Detect which cell encompasses the target text, then output its (X, Y) center coordinate. 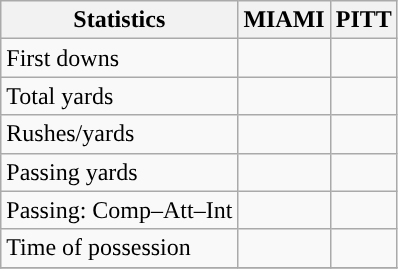
First downs (120, 58)
PITT (364, 20)
Rushes/yards (120, 134)
Passing: Comp–Att–Int (120, 210)
MIAMI (284, 20)
Statistics (120, 20)
Total yards (120, 96)
Time of possession (120, 248)
Passing yards (120, 172)
